Return the [x, y] coordinate for the center point of the cell that contains the specified text.  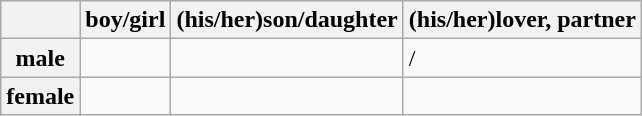
female [40, 96]
boy/girl [126, 20]
(his/her)son/daughter [287, 20]
/ [522, 58]
male [40, 58]
(his/her)lover, partner [522, 20]
